From the cell containing the given text, extract its center point as [X, Y] coordinate. 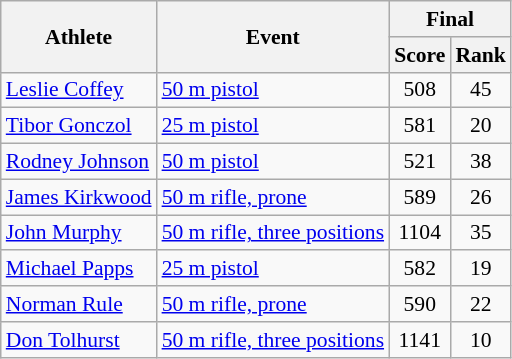
Rodney Johnson [79, 162]
Rank [480, 55]
John Murphy [79, 233]
1104 [420, 233]
508 [420, 90]
521 [420, 162]
45 [480, 90]
589 [420, 197]
581 [420, 126]
James Kirkwood [79, 197]
1141 [420, 340]
10 [480, 340]
Norman Rule [79, 304]
Tibor Gonczol [79, 126]
20 [480, 126]
582 [420, 269]
590 [420, 304]
38 [480, 162]
Final [450, 19]
26 [480, 197]
Athlete [79, 36]
22 [480, 304]
Leslie Coffey [79, 90]
Event [274, 36]
Score [420, 55]
19 [480, 269]
Michael Papps [79, 269]
35 [480, 233]
Don Tolhurst [79, 340]
